Return the (X, Y) coordinate for the center point of the cell that contains the specified text.  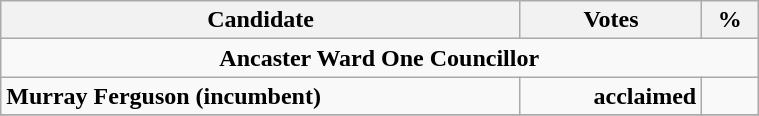
Ancaster Ward One Councillor (380, 58)
Candidate (261, 20)
Votes (610, 20)
Murray Ferguson (incumbent) (261, 96)
% (730, 20)
acclaimed (610, 96)
